Determine the (X, Y) coordinate at the center of the cell enclosing the given text.  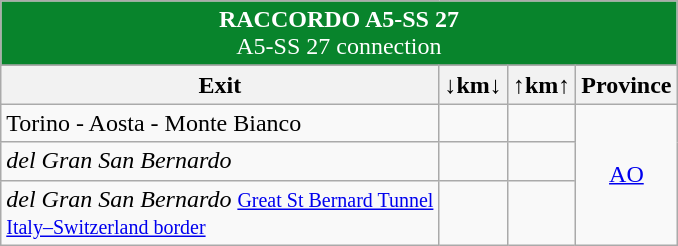
Province (626, 85)
↑km↑ (541, 85)
del Gran San Bernardo (220, 161)
RACCORDO A5-SS 27A5-SS 27 connection (339, 34)
AO (626, 174)
↓km↓ (473, 85)
del Gran San Bernardo Great St Bernard Tunnel Italy–Switzerland border (220, 212)
Exit (220, 85)
Torino - Aosta - Monte Bianco (220, 123)
